Provide the [x, y] coordinate of the cell's center where the given text is located.  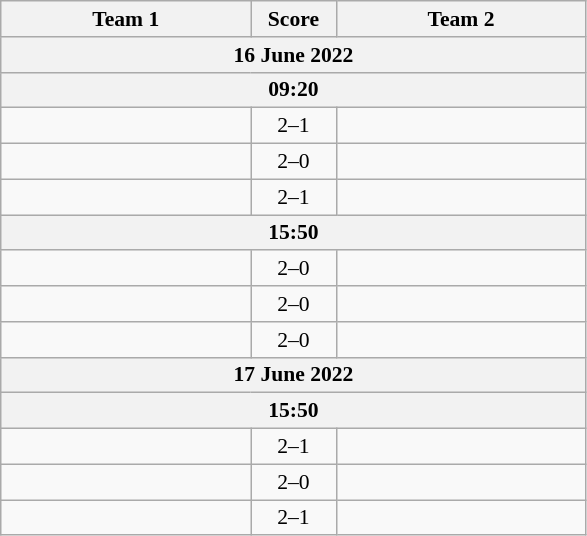
Score [294, 19]
Team 1 [126, 19]
17 June 2022 [294, 375]
Team 2 [461, 19]
16 June 2022 [294, 55]
09:20 [294, 90]
